Output the [X, Y] coordinate of the center of the cell containing the given text.  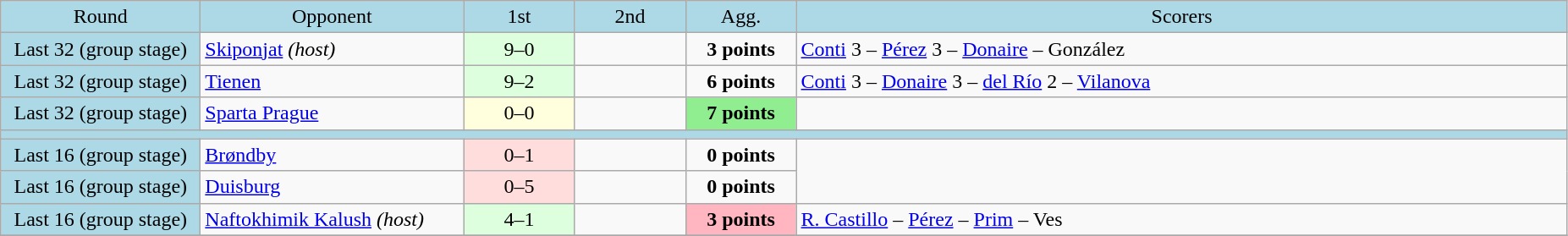
0–1 [520, 155]
Skiponjat (host) [332, 49]
1st [520, 17]
Tienen [332, 81]
Naftokhimik Kalush (host) [332, 219]
6 points [741, 81]
Conti 3 – Donaire 3 – del Río 2 – Vilanova [1181, 81]
Conti 3 – Pérez 3 – Donaire – González [1181, 49]
Agg. [741, 17]
Duisburg [332, 187]
7 points [741, 113]
Sparta Prague [332, 113]
Round [101, 17]
0–5 [520, 187]
9–2 [520, 81]
Opponent [332, 17]
4–1 [520, 219]
9–0 [520, 49]
Brøndby [332, 155]
0–0 [520, 113]
2nd [630, 17]
Scorers [1181, 17]
R. Castillo – Pérez – Prim – Ves [1181, 219]
